Return (X, Y) of the center of cell containing provided text 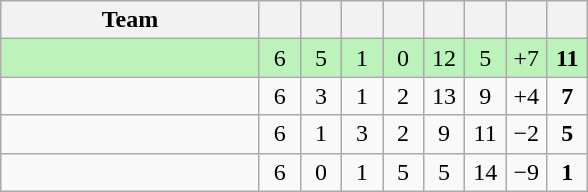
+4 (526, 96)
−9 (526, 172)
12 (444, 58)
7 (568, 96)
−2 (526, 134)
14 (486, 172)
Team (130, 20)
+7 (526, 58)
13 (444, 96)
